Return the (X, Y) coordinate for the center point of the cell that contains the specified text.  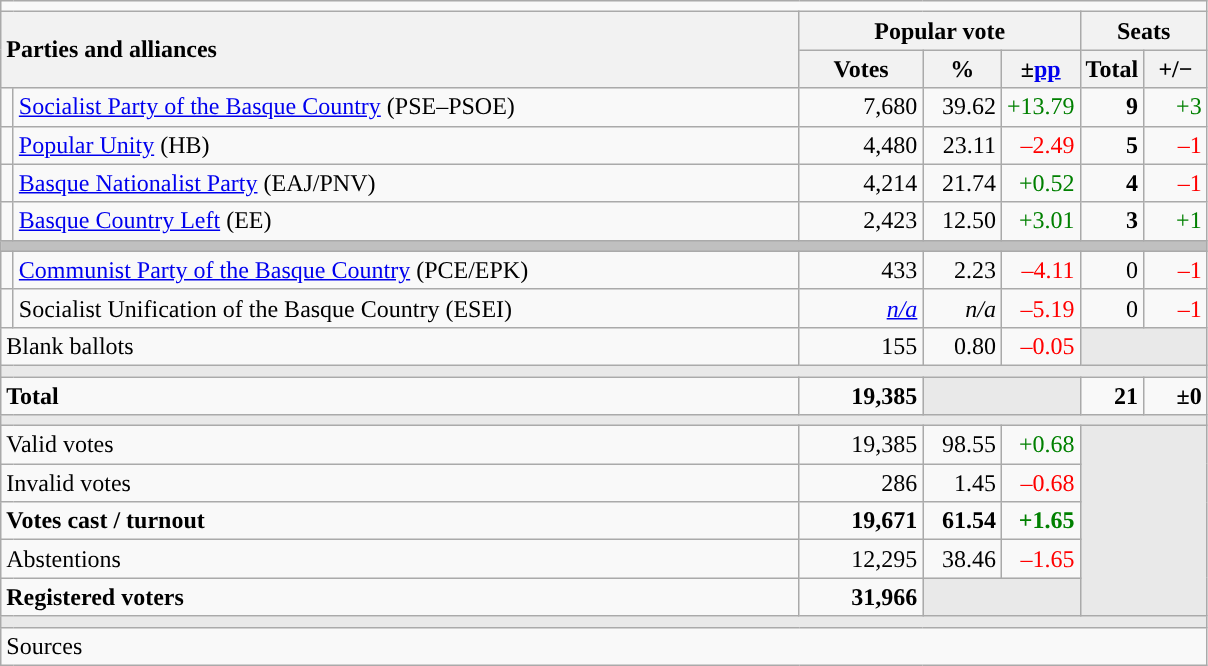
19,671 (861, 521)
Basque Nationalist Party (EAJ/PNV) (406, 183)
98.55 (962, 445)
–0.68 (1040, 483)
9 (1112, 107)
61.54 (962, 521)
±pp (1040, 69)
4,214 (861, 183)
–4.11 (1040, 270)
Popular vote (940, 31)
Popular Unity (HB) (406, 145)
7,680 (861, 107)
Votes cast / turnout (400, 521)
Socialist Unification of the Basque Country (ESEI) (406, 308)
Abstentions (400, 559)
Votes (861, 69)
+1 (1176, 221)
–2.49 (1040, 145)
+/− (1176, 69)
155 (861, 346)
–5.19 (1040, 308)
Sources (604, 646)
% (962, 69)
21 (1112, 395)
+0.68 (1040, 445)
23.11 (962, 145)
+0.52 (1040, 183)
Invalid votes (400, 483)
0.80 (962, 346)
+3 (1176, 107)
Registered voters (400, 597)
+3.01 (1040, 221)
2.23 (962, 270)
Valid votes (400, 445)
Communist Party of the Basque Country (PCE/EPK) (406, 270)
–0.05 (1040, 346)
+13.79 (1040, 107)
Parties and alliances (400, 50)
Blank ballots (400, 346)
286 (861, 483)
433 (861, 270)
Seats (1144, 31)
Socialist Party of the Basque Country (PSE–PSOE) (406, 107)
4 (1112, 183)
Basque Country Left (EE) (406, 221)
1.45 (962, 483)
4,480 (861, 145)
12.50 (962, 221)
±0 (1176, 395)
12,295 (861, 559)
38.46 (962, 559)
3 (1112, 221)
5 (1112, 145)
31,966 (861, 597)
39.62 (962, 107)
21.74 (962, 183)
+1.65 (1040, 521)
–1.65 (1040, 559)
2,423 (861, 221)
